Identify which cell holds the provided text, then report its [X, Y] central coordinate. 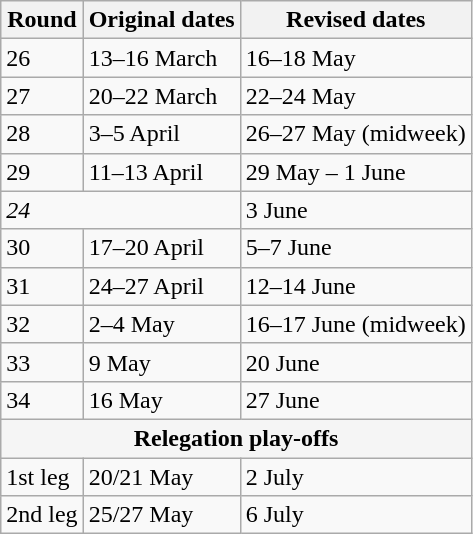
33 [42, 362]
26 [42, 58]
9 May [162, 362]
22–24 May [356, 96]
31 [42, 286]
Round [42, 20]
30 [42, 248]
32 [42, 324]
26–27 May (midweek) [356, 134]
11–13 April [162, 172]
2–4 May [162, 324]
28 [42, 134]
29 May – 1 June [356, 172]
Revised dates [356, 20]
17–20 April [162, 248]
5–7 June [356, 248]
13–16 March [162, 58]
3–5 April [162, 134]
12–14 June [356, 286]
29 [42, 172]
2 July [356, 477]
27 June [356, 400]
Original dates [162, 20]
20–22 March [162, 96]
20 June [356, 362]
24–27 April [162, 286]
16–18 May [356, 58]
3 June [356, 210]
2nd leg [42, 515]
24 [120, 210]
1st leg [42, 477]
Relegation play-offs [236, 438]
16 May [162, 400]
34 [42, 400]
16–17 June (midweek) [356, 324]
20/21 May [162, 477]
27 [42, 96]
6 July [356, 515]
25/27 May [162, 515]
